Output the (x, y) coordinate of the center of the cell containing the given text.  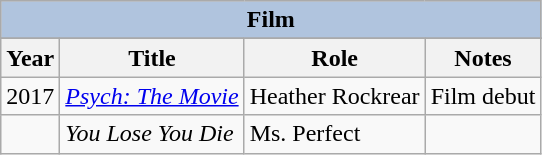
Ms. Perfect (334, 134)
Year (30, 58)
Psych: The Movie (152, 96)
Role (334, 58)
2017 (30, 96)
You Lose You Die (152, 134)
Notes (483, 58)
Title (152, 58)
Heather Rockrear (334, 96)
Film debut (483, 96)
Film (271, 20)
